Identify which cell holds the provided text, then report its [x, y] central coordinate. 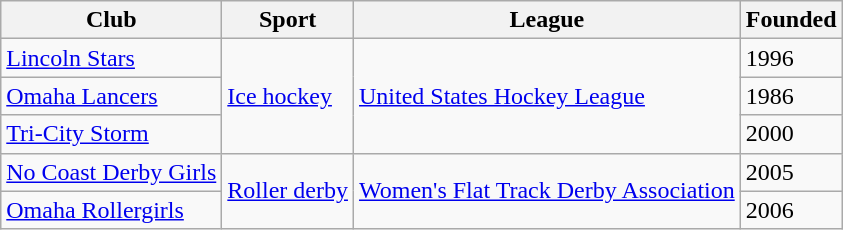
Club [112, 20]
Roller derby [288, 191]
2000 [791, 134]
1986 [791, 96]
Tri-City Storm [112, 134]
Women's Flat Track Derby Association [546, 191]
Sport [288, 20]
Ice hockey [288, 96]
United States Hockey League [546, 96]
Omaha Lancers [112, 96]
Lincoln Stars [112, 58]
Omaha Rollergirls [112, 210]
Founded [791, 20]
1996 [791, 58]
League [546, 20]
No Coast Derby Girls [112, 172]
2006 [791, 210]
2005 [791, 172]
